Detect which cell encompasses the target text, then output its [X, Y] center coordinate. 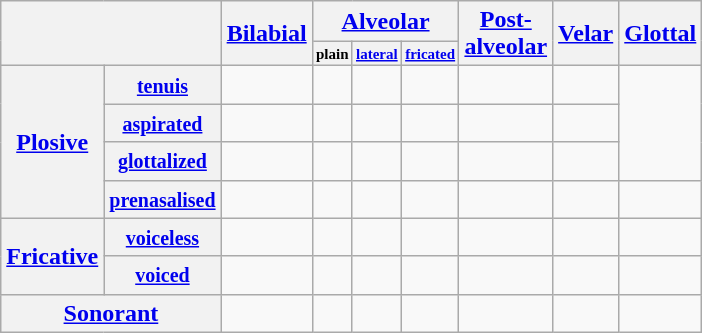
plain [332, 54]
Alveolar [386, 21]
tenuis [162, 85]
aspirated [162, 123]
Plosive [52, 142]
Bilabial [266, 34]
voiceless [162, 237]
lateral [376, 54]
fricated [430, 54]
voiced [162, 275]
Glottal [660, 34]
Velar [586, 34]
prenasalised [162, 199]
Post-alveolar [506, 34]
Fricative [52, 256]
Sonorant [111, 313]
glottalized [162, 161]
